For the text-containing cell, return its midpoint in [X, Y] coordinate format. 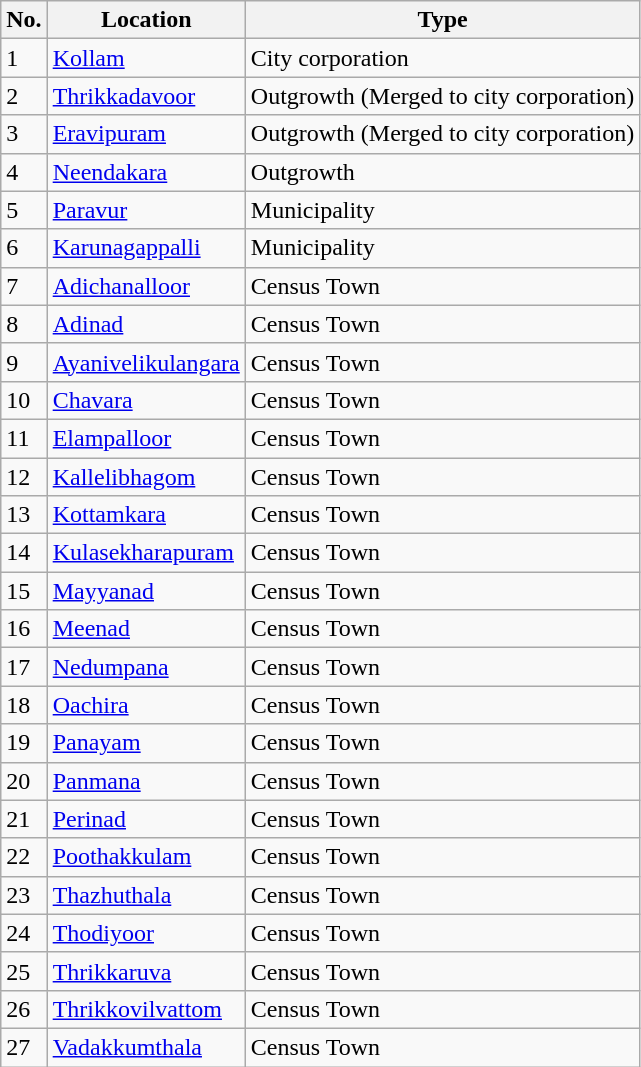
2 [24, 96]
Perinad [146, 819]
10 [24, 400]
Chavara [146, 400]
Thazhuthala [146, 895]
18 [24, 705]
City corporation [442, 58]
12 [24, 477]
7 [24, 286]
Panayam [146, 743]
Neendakara [146, 172]
Vadakkumthala [146, 1047]
Kollam [146, 58]
9 [24, 362]
Outgrowth [442, 172]
Eravipuram [146, 134]
25 [24, 971]
Oachira [146, 705]
22 [24, 857]
24 [24, 933]
Thrikkaruva [146, 971]
4 [24, 172]
Mayyanad [146, 591]
14 [24, 553]
23 [24, 895]
16 [24, 629]
Thrikkovilvattom [146, 1009]
20 [24, 781]
15 [24, 591]
21 [24, 819]
13 [24, 515]
Thrikkadavoor [146, 96]
6 [24, 248]
No. [24, 20]
Paravur [146, 210]
Kottamkara [146, 515]
Adichanalloor [146, 286]
3 [24, 134]
5 [24, 210]
Thodiyoor [146, 933]
8 [24, 324]
Poothakkulam [146, 857]
Kallelibhagom [146, 477]
Nedumpana [146, 667]
17 [24, 667]
Ayanivelikulangara [146, 362]
Karunagappalli [146, 248]
Meenad [146, 629]
1 [24, 58]
19 [24, 743]
Elampalloor [146, 438]
Panmana [146, 781]
Adinad [146, 324]
27 [24, 1047]
26 [24, 1009]
Location [146, 20]
Kulasekharapuram [146, 553]
11 [24, 438]
Type [442, 20]
